Provide the (x, y) coordinate of the cell's center where the given text is located.  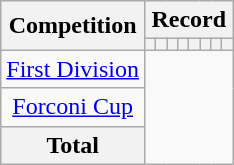
Forconi Cup (73, 107)
Record (189, 20)
First Division (73, 69)
Total (73, 145)
Competition (73, 26)
